Provide the [x, y] coordinate of the cell's center where the given text is located.  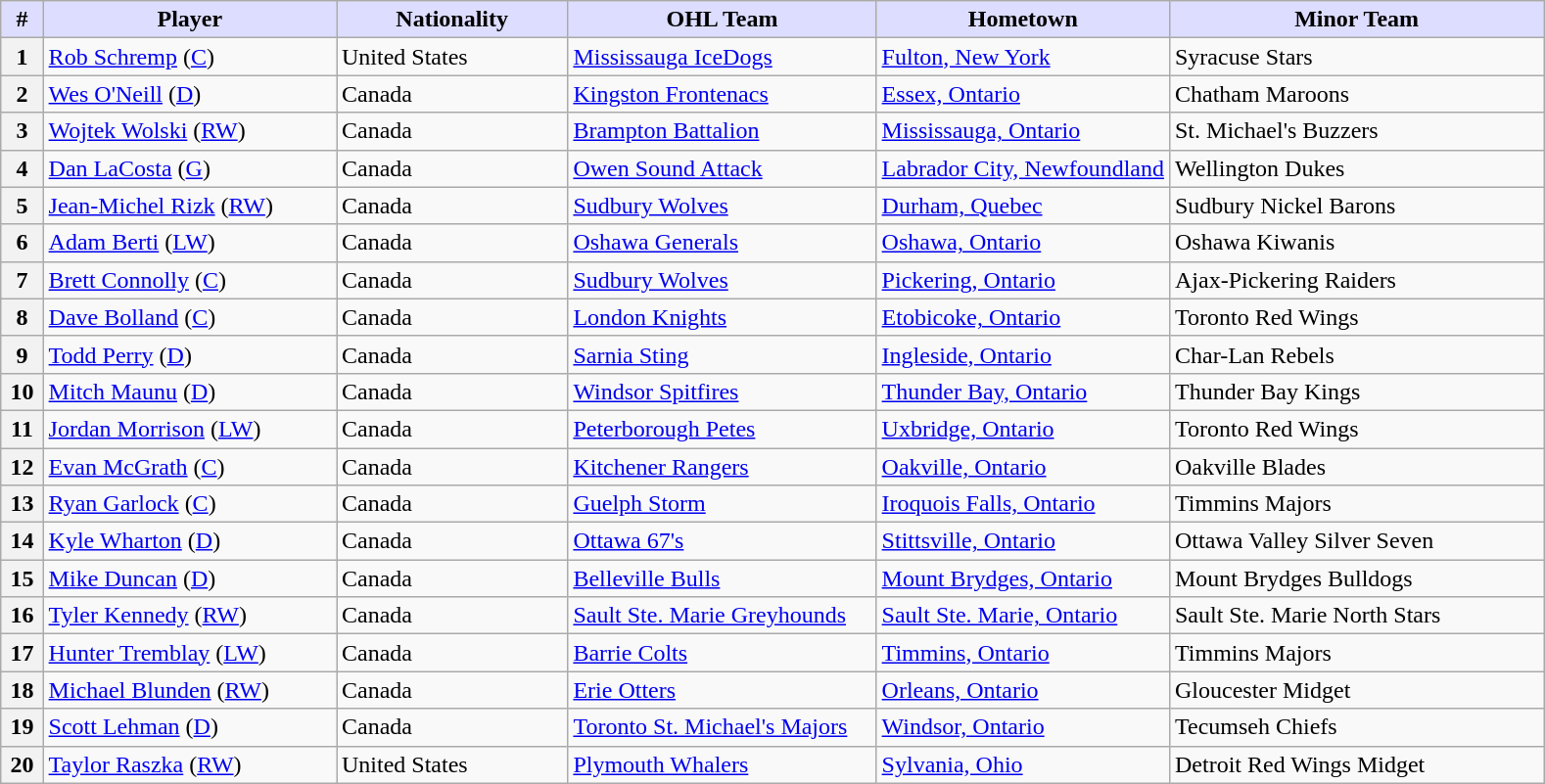
Brett Connolly (C) [190, 280]
Mississauga IceDogs [723, 57]
17 [22, 653]
Windsor Spitfires [723, 392]
Kyle Wharton (D) [190, 541]
# [22, 20]
Wojtek Wolski (RW) [190, 131]
Kingston Frontenacs [723, 94]
12 [22, 467]
Peterborough Petes [723, 429]
Scott Lehman (D) [190, 727]
Wellington Dukes [1356, 168]
Thunder Bay Kings [1356, 392]
Oshawa, Ontario [1022, 243]
Player [190, 20]
Toronto St. Michael's Majors [723, 727]
Mount Brydges Bulldogs [1356, 578]
Jean-Michel Rizk (RW) [190, 206]
Plymouth Whalers [723, 764]
Sudbury Nickel Barons [1356, 206]
19 [22, 727]
Thunder Bay, Ontario [1022, 392]
Durham, Quebec [1022, 206]
Belleville Bulls [723, 578]
Minor Team [1356, 20]
Sylvania, Ohio [1022, 764]
18 [22, 690]
Oakville Blades [1356, 467]
Mississauga, Ontario [1022, 131]
Iroquois Falls, Ontario [1022, 504]
Evan McGrath (C) [190, 467]
Pickering, Ontario [1022, 280]
14 [22, 541]
20 [22, 764]
Jordan Morrison (LW) [190, 429]
Mount Brydges, Ontario [1022, 578]
16 [22, 616]
Tecumseh Chiefs [1356, 727]
Oakville, Ontario [1022, 467]
Adam Berti (LW) [190, 243]
Gloucester Midget [1356, 690]
Orleans, Ontario [1022, 690]
Syracuse Stars [1356, 57]
Ottawa Valley Silver Seven [1356, 541]
Sault Ste. Marie, Ontario [1022, 616]
Tyler Kennedy (RW) [190, 616]
Nationality [452, 20]
Sarnia Sting [723, 354]
4 [22, 168]
Sault Ste. Marie Greyhounds [723, 616]
Rob Schremp (C) [190, 57]
Oshawa Generals [723, 243]
Oshawa Kiwanis [1356, 243]
Fulton, New York [1022, 57]
8 [22, 317]
Mike Duncan (D) [190, 578]
Brampton Battalion [723, 131]
Etobicoke, Ontario [1022, 317]
Char-Lan Rebels [1356, 354]
Stittsville, Ontario [1022, 541]
Wes O'Neill (D) [190, 94]
Detroit Red Wings Midget [1356, 764]
Kitchener Rangers [723, 467]
Chatham Maroons [1356, 94]
Dave Bolland (C) [190, 317]
10 [22, 392]
Taylor Raszka (RW) [190, 764]
Uxbridge, Ontario [1022, 429]
Owen Sound Attack [723, 168]
3 [22, 131]
Dan LaCosta (G) [190, 168]
Hunter Tremblay (LW) [190, 653]
OHL Team [723, 20]
1 [22, 57]
11 [22, 429]
2 [22, 94]
St. Michael's Buzzers [1356, 131]
Ingleside, Ontario [1022, 354]
15 [22, 578]
Todd Perry (D) [190, 354]
Timmins, Ontario [1022, 653]
Michael Blunden (RW) [190, 690]
Essex, Ontario [1022, 94]
9 [22, 354]
Windsor, Ontario [1022, 727]
5 [22, 206]
Barrie Colts [723, 653]
6 [22, 243]
Ottawa 67's [723, 541]
Sault Ste. Marie North Stars [1356, 616]
Mitch Maunu (D) [190, 392]
Ryan Garlock (C) [190, 504]
Guelph Storm [723, 504]
Ajax-Pickering Raiders [1356, 280]
13 [22, 504]
Erie Otters [723, 690]
7 [22, 280]
London Knights [723, 317]
Labrador City, Newfoundland [1022, 168]
Hometown [1022, 20]
